Detect which cell encompasses the target text, then output its [x, y] center coordinate. 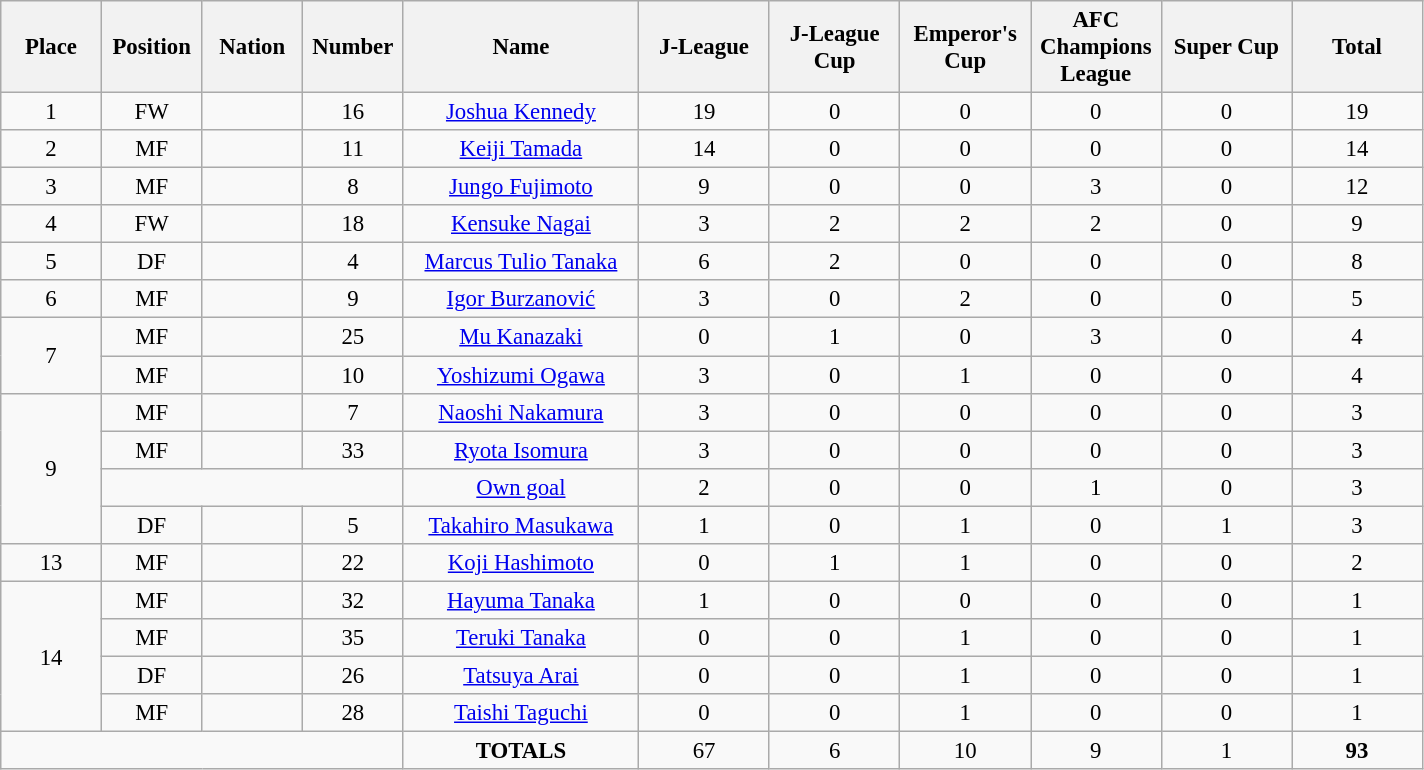
Takahiro Masukawa [521, 525]
J-League Cup [834, 47]
Teruki Tanaka [521, 638]
35 [354, 638]
Ryota Isomura [521, 450]
22 [354, 563]
33 [354, 450]
18 [354, 224]
Marcus Tulio Tanaka [521, 262]
26 [354, 675]
Kensuke Nagai [521, 224]
Own goal [521, 487]
Keiji Tamada [521, 149]
Total [1358, 47]
Joshua Kennedy [521, 112]
Jungo Fujimoto [521, 187]
Emperor's Cup [966, 47]
12 [1358, 187]
Number [354, 47]
28 [354, 713]
13 [52, 563]
Position [152, 47]
Naoshi Nakamura [521, 412]
25 [354, 337]
67 [704, 751]
Hayuma Tanaka [521, 600]
Igor Burzanović [521, 299]
AFC Champions League [1096, 47]
Taishi Taguchi [521, 713]
Koji Hashimoto [521, 563]
Nation [252, 47]
Yoshizumi Ogawa [521, 375]
J-League [704, 47]
Name [521, 47]
32 [354, 600]
Tatsuya Arai [521, 675]
Mu Kanazaki [521, 337]
93 [1358, 751]
Place [52, 47]
Super Cup [1226, 47]
TOTALS [521, 751]
16 [354, 112]
11 [354, 149]
